Return the [X, Y] coordinate for the center point of the cell that contains the specified text.  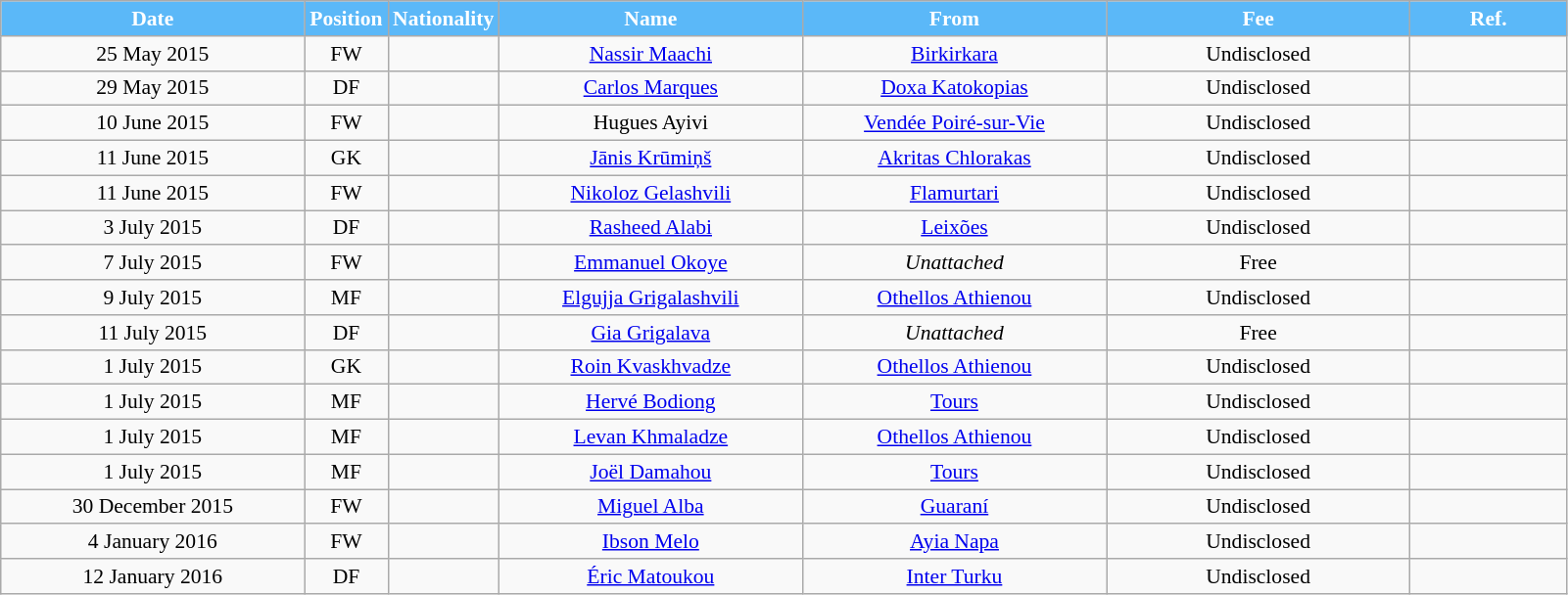
Guaraní [954, 507]
Jānis Krūmiņš [650, 159]
Nassir Maachi [650, 54]
Flamurtari [954, 193]
Hervé Bodiong [650, 402]
12 January 2016 [153, 576]
Birkirkara [954, 54]
3 July 2015 [153, 228]
25 May 2015 [153, 54]
Éric Matoukou [650, 576]
Position [347, 19]
29 May 2015 [153, 88]
Date [153, 19]
30 December 2015 [153, 507]
10 June 2015 [153, 123]
Miguel Alba [650, 507]
Nikoloz Gelashvili [650, 193]
7 July 2015 [153, 263]
9 July 2015 [153, 297]
4 January 2016 [153, 542]
Doxa Katokopias [954, 88]
From [954, 19]
Leixões [954, 228]
Ref. [1489, 19]
Rasheed Alabi [650, 228]
Inter Turku [954, 576]
Akritas Chlorakas [954, 159]
Name [650, 19]
Vendée Poiré-sur-Vie [954, 123]
Ibson Melo [650, 542]
Elgujja Grigalashvili [650, 297]
Ayia Napa [954, 542]
Emmanuel Okoye [650, 263]
Levan Khmaladze [650, 437]
Hugues Ayivi [650, 123]
Fee [1259, 19]
Nationality [443, 19]
11 July 2015 [153, 333]
Joël Damahou [650, 472]
Roin Kvaskhvadze [650, 367]
Gia Grigalava [650, 333]
Carlos Marques [650, 88]
